Scan for the cell matching the given text and deliver its [X, Y] coordinate at center. 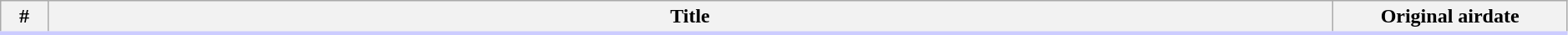
Original airdate [1450, 17]
# [24, 17]
Title [690, 17]
